Locate the cell with the specified text and output its (X, Y) center coordinate. 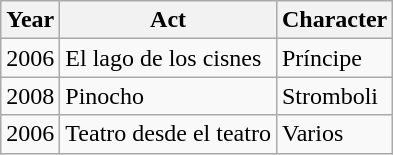
Varios (334, 134)
Pinocho (168, 96)
Teatro desde el teatro (168, 134)
Príncipe (334, 58)
Year (30, 20)
Stromboli (334, 96)
2008 (30, 96)
El lago de los cisnes (168, 58)
Act (168, 20)
Character (334, 20)
